Scan for the cell matching the given text and deliver its (x, y) coordinate at center. 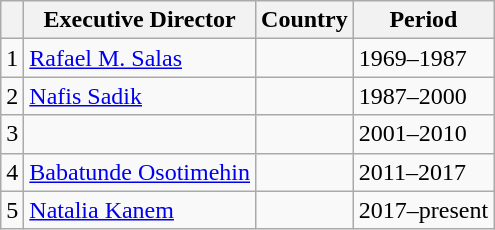
1987–2000 (423, 96)
Natalia Kanem (140, 210)
Babatunde Osotimehin (140, 172)
Period (423, 20)
1969–1987 (423, 58)
Nafis Sadik (140, 96)
1 (12, 58)
2017–present (423, 210)
5 (12, 210)
4 (12, 172)
3 (12, 134)
2011–2017 (423, 172)
2 (12, 96)
Rafael M. Salas (140, 58)
Executive Director (140, 20)
2001–2010 (423, 134)
Country (305, 20)
